Scan for the cell matching the given text and deliver its (x, y) coordinate at center. 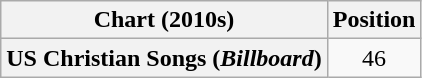
46 (374, 58)
Position (374, 20)
US Christian Songs (Billboard) (164, 58)
Chart (2010s) (164, 20)
